Output the [X, Y] coordinate of the center of the cell containing the given text.  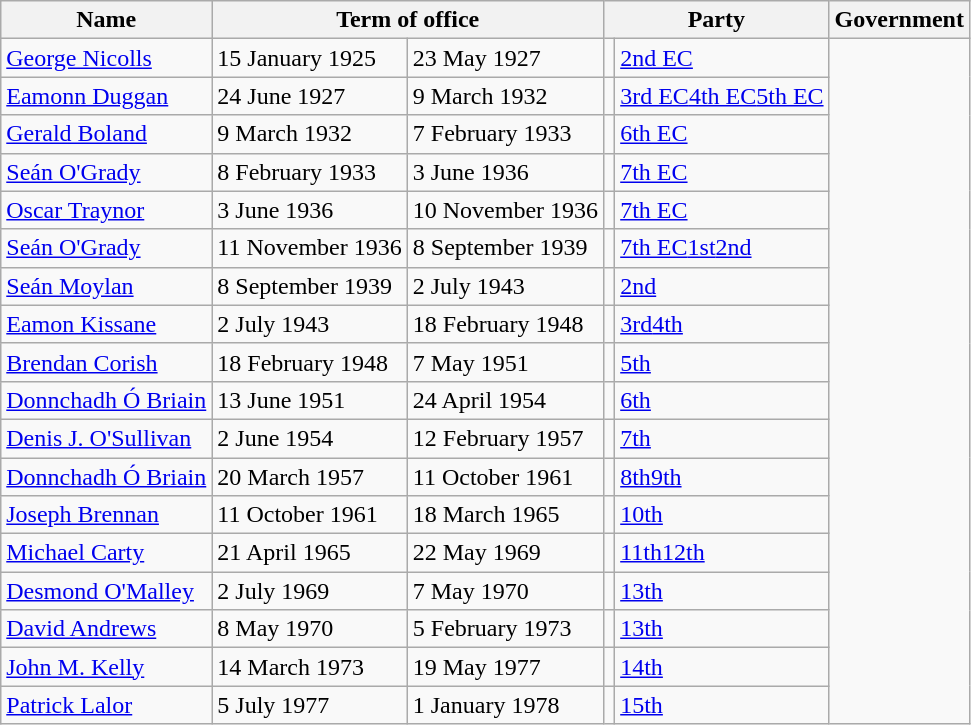
6th [722, 400]
Gerald Boland [106, 134]
21 April 1965 [310, 553]
Patrick Lalor [106, 705]
1 January 1978 [505, 705]
Government [899, 20]
10th [722, 515]
Michael Carty [106, 553]
2nd [722, 286]
Joseph Brennan [106, 515]
Eamon Kissane [106, 324]
Seán Moylan [106, 286]
7th [722, 438]
5 February 1973 [505, 629]
7 May 1970 [505, 591]
2nd EC [722, 58]
22 May 1969 [505, 553]
12 February 1957 [505, 438]
18 March 1965 [505, 515]
Oscar Traynor [106, 210]
11 November 1936 [310, 248]
3rd4th [722, 324]
8 May 1970 [310, 629]
7th EC1st2nd [722, 248]
Name [106, 20]
14 March 1973 [310, 667]
6th EC [722, 134]
Term of office [408, 20]
Eamonn Duggan [106, 96]
Denis J. O'Sullivan [106, 438]
5th [722, 362]
2 June 1954 [310, 438]
13 June 1951 [310, 400]
Brendan Corish [106, 362]
19 May 1977 [505, 667]
7 February 1933 [505, 134]
Party [716, 20]
7 May 1951 [505, 362]
George Nicolls [106, 58]
14th [722, 667]
2 July 1969 [310, 591]
John M. Kelly [106, 667]
24 June 1927 [310, 96]
3rd EC4th EC5th EC [722, 96]
David Andrews [106, 629]
5 July 1977 [310, 705]
20 March 1957 [310, 477]
8 February 1933 [310, 172]
15th [722, 705]
15 January 1925 [310, 58]
8th9th [722, 477]
11th12th [722, 553]
Desmond O'Malley [106, 591]
23 May 1927 [505, 58]
10 November 1936 [505, 210]
24 April 1954 [505, 400]
